Determine the (X, Y) coordinate at the center of the cell enclosing the given text.  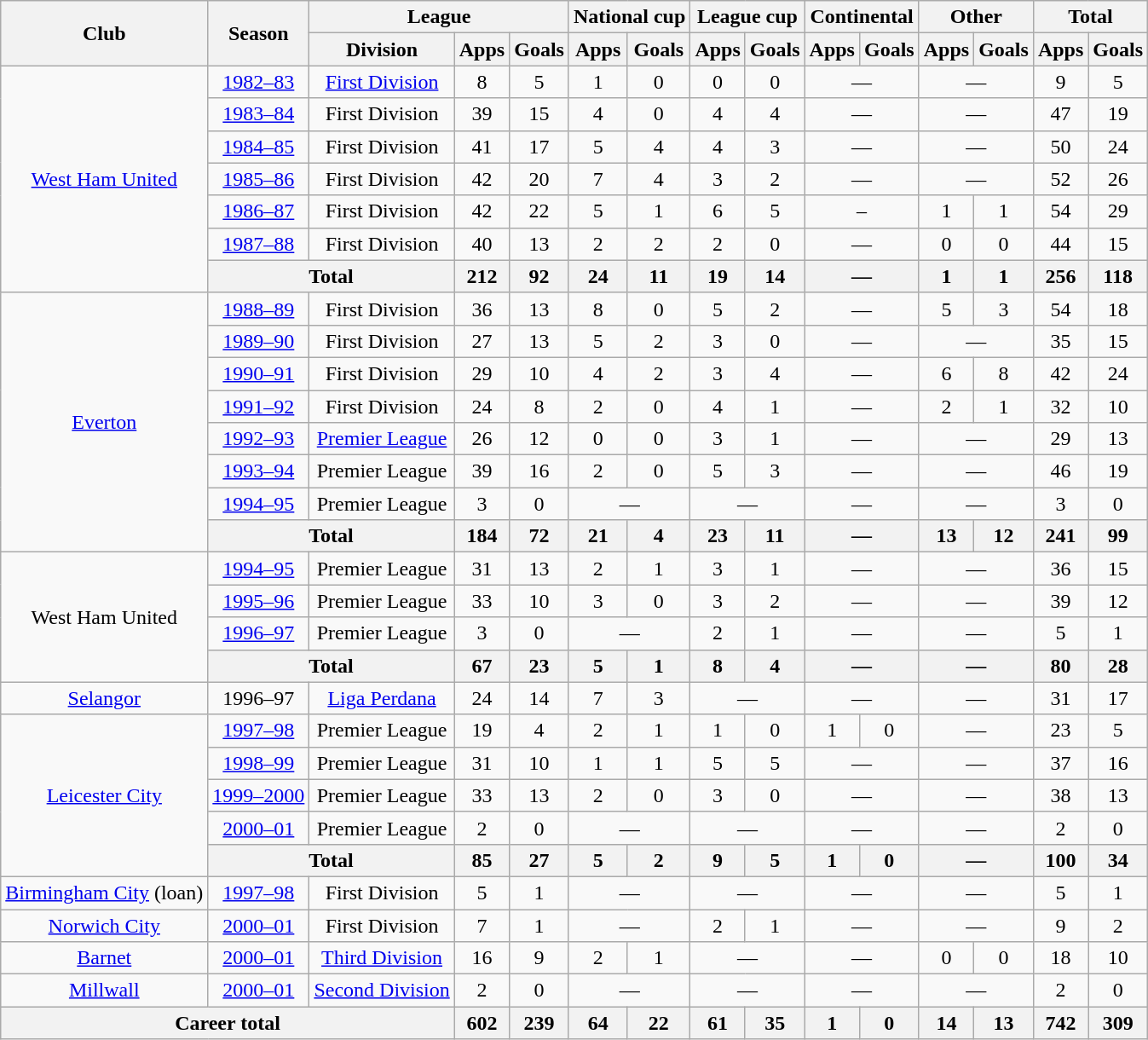
Season (259, 33)
Everton (104, 422)
Liga Perdana (382, 698)
1983–84 (259, 114)
34 (1118, 860)
44 (1060, 244)
47 (1060, 114)
1988–89 (259, 309)
1982–83 (259, 82)
212 (482, 276)
Club (104, 33)
1989–90 (259, 341)
118 (1118, 276)
72 (539, 536)
Third Division (382, 958)
21 (597, 536)
40 (482, 244)
1985–86 (259, 179)
309 (1118, 1023)
Birmingham City (loan) (104, 893)
1986–87 (259, 211)
37 (1060, 763)
1990–91 (259, 373)
1999–2000 (259, 795)
Other (976, 17)
92 (539, 276)
184 (482, 536)
Norwich City (104, 925)
1987–88 (259, 244)
239 (539, 1023)
38 (1060, 795)
Barnet (104, 958)
80 (1060, 666)
League cup (747, 17)
50 (1060, 147)
742 (1060, 1023)
20 (539, 179)
67 (482, 666)
Continental (862, 17)
Leicester City (104, 795)
1984–85 (259, 147)
Career total (228, 1023)
64 (597, 1023)
1993–94 (259, 471)
41 (482, 147)
85 (482, 860)
61 (718, 1023)
241 (1060, 536)
League (440, 17)
52 (1060, 179)
46 (1060, 471)
Second Division (382, 991)
100 (1060, 860)
Millwall (104, 991)
– (862, 211)
1998–99 (259, 763)
32 (1060, 407)
Selangor (104, 698)
1991–92 (259, 407)
28 (1118, 666)
1992–93 (259, 439)
99 (1118, 536)
National cup (629, 17)
602 (482, 1023)
256 (1060, 276)
1995–96 (259, 601)
Division (382, 49)
